From the cell containing the given text, extract its center point as (x, y) coordinate. 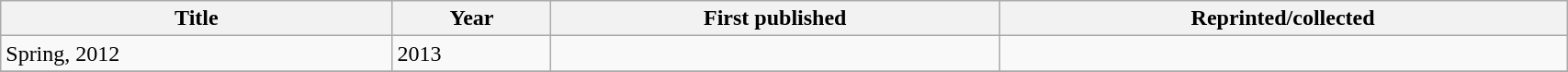
Title (197, 18)
Year (472, 18)
2013 (472, 54)
First published (775, 18)
Reprinted/collected (1283, 18)
Spring, 2012 (197, 54)
